Return [X, Y] of the center of cell containing provided text 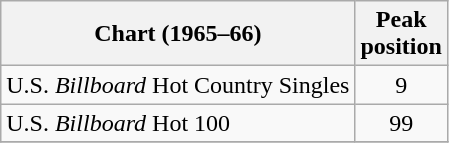
Peakposition [401, 34]
Chart (1965–66) [178, 34]
9 [401, 85]
99 [401, 123]
U.S. Billboard Hot Country Singles [178, 85]
U.S. Billboard Hot 100 [178, 123]
